Return the [X, Y] coordinate for the center point of the cell that contains the specified text.  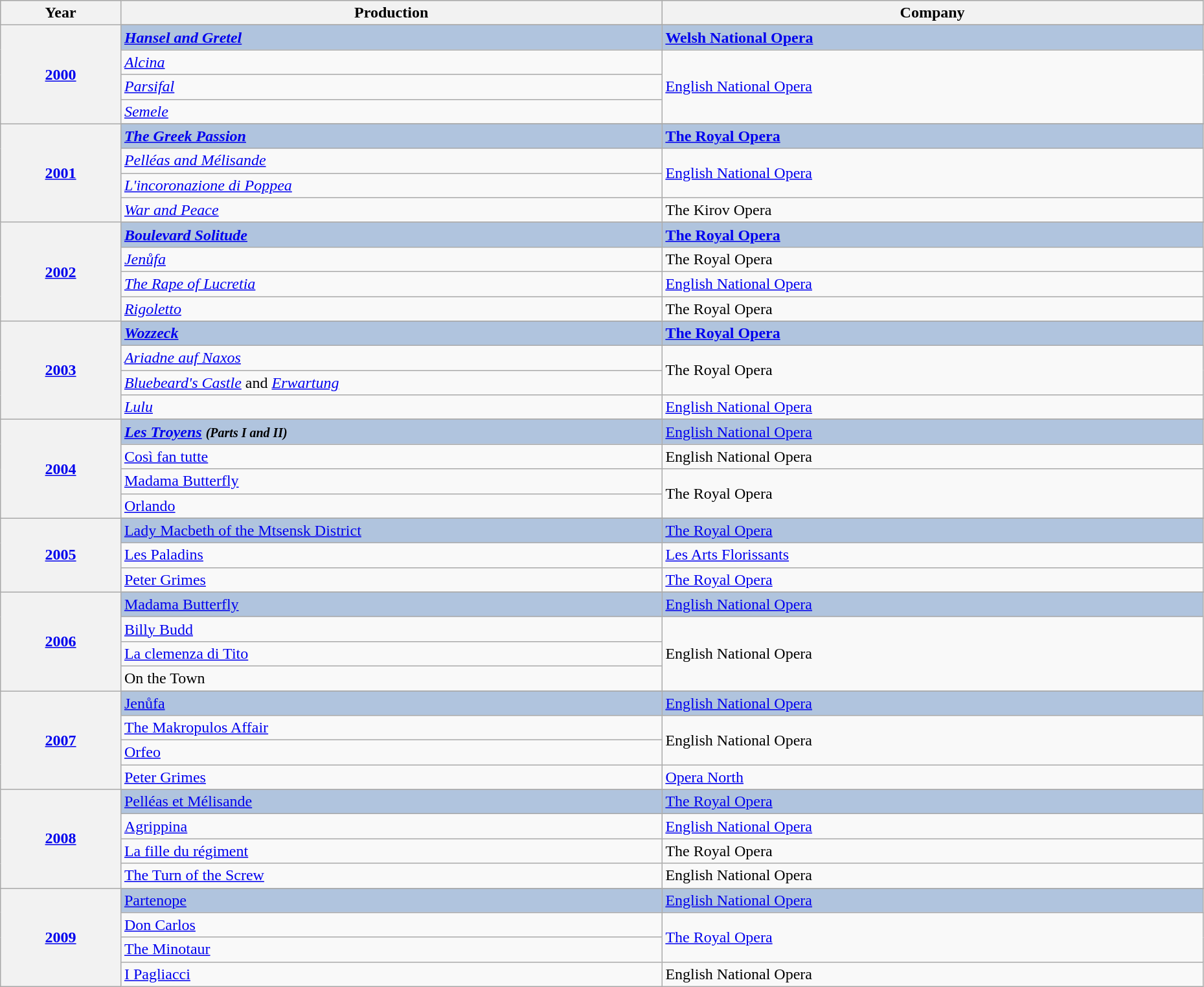
The Greek Passion [391, 136]
Pelléas and Mélisande [391, 161]
La fille du régiment [391, 851]
La clemenza di Tito [391, 653]
The Rape of Lucretia [391, 284]
2006 [61, 641]
Bluebeard's Castle and Erwartung [391, 383]
Billy Budd [391, 629]
2003 [61, 370]
Parsifal [391, 87]
Semele [391, 111]
Hansel and Gretel [391, 38]
Ariadne auf Naxos [391, 358]
Les Troyens (Parts I and II) [391, 432]
Year [61, 13]
Wozzeck [391, 334]
Company [933, 13]
2002 [61, 271]
Opera North [933, 777]
Così fan tutte [391, 457]
Rigoletto [391, 309]
2000 [61, 74]
2004 [61, 469]
The Turn of the Screw [391, 876]
Don Carlos [391, 925]
The Kirov Opera [933, 210]
Lulu [391, 407]
War and Peace [391, 210]
Les Paladins [391, 555]
The Minotaur [391, 949]
The Makropulos Affair [391, 728]
Partenope [391, 900]
Pelléas et Mélisande [391, 802]
2007 [61, 740]
Lady Macbeth of the Mtsensk District [391, 530]
Orlando [391, 506]
2008 [61, 839]
Alcina [391, 62]
I Pagliacci [391, 974]
Agrippina [391, 826]
Boulevard Solitude [391, 234]
Les Arts Florissants [933, 555]
Production [391, 13]
On the Town [391, 678]
L'incoronazione di Poppea [391, 185]
Welsh National Opera [933, 38]
2009 [61, 937]
2005 [61, 555]
2001 [61, 173]
Orfeo [391, 753]
